Find where the given text appears and provide that cell's center as (X, Y) coordinate. 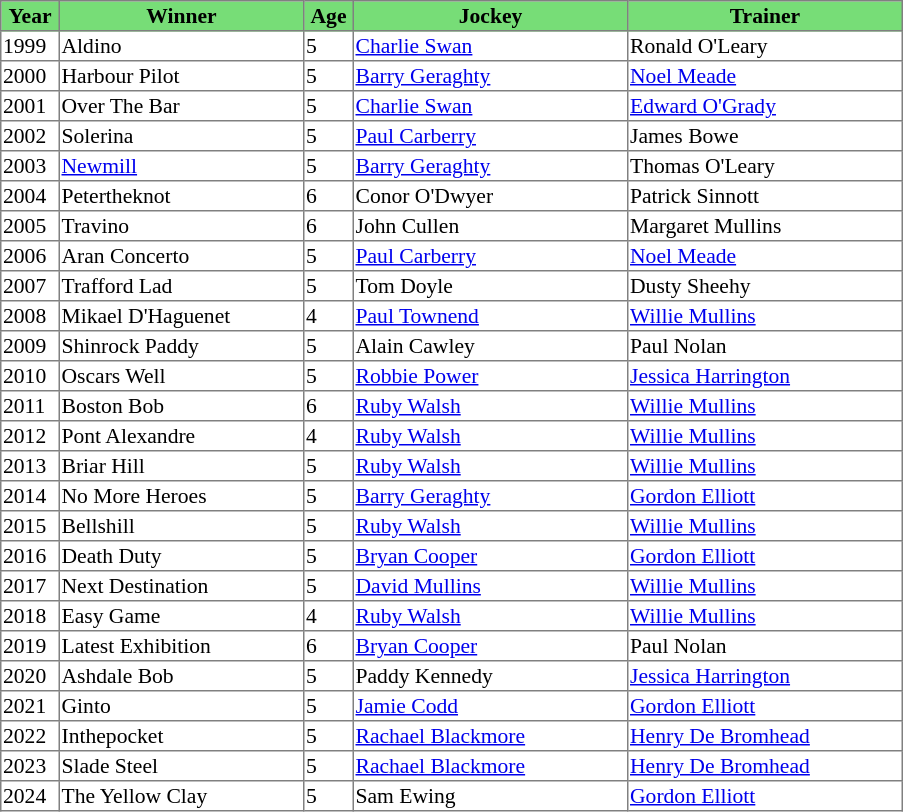
Edward O'Grady (765, 106)
2002 (30, 136)
2023 (30, 766)
Thomas O'Leary (765, 166)
Newmill (181, 166)
John Cullen (490, 226)
Petertheknot (181, 196)
1999 (30, 46)
Paddy Kennedy (490, 676)
2004 (30, 196)
The Yellow Clay (181, 796)
Paul Townend (490, 316)
Ashdale Bob (181, 676)
Winner (181, 16)
Year (30, 16)
Inthepocket (181, 736)
2024 (30, 796)
Easy Game (181, 616)
James Bowe (765, 136)
Patrick Sinnott (765, 196)
Pont Alexandre (181, 436)
Trainer (765, 16)
Mikael D'Haguenet (181, 316)
2001 (30, 106)
2016 (30, 556)
Robbie Power (490, 376)
Death Duty (181, 556)
Next Destination (181, 586)
2021 (30, 706)
Age (329, 16)
2018 (30, 616)
2020 (30, 676)
2006 (30, 256)
Jamie Codd (490, 706)
No More Heroes (181, 496)
2007 (30, 286)
2000 (30, 76)
Ginto (181, 706)
2011 (30, 406)
Bellshill (181, 526)
David Mullins (490, 586)
2017 (30, 586)
Latest Exhibition (181, 646)
Conor O'Dwyer (490, 196)
Over The Bar (181, 106)
2022 (30, 736)
Ronald O'Leary (765, 46)
Dusty Sheehy (765, 286)
Solerina (181, 136)
Boston Bob (181, 406)
2010 (30, 376)
Shinrock Paddy (181, 346)
2019 (30, 646)
Sam Ewing (490, 796)
2012 (30, 436)
Alain Cawley (490, 346)
2015 (30, 526)
Margaret Mullins (765, 226)
Travino (181, 226)
Aldino (181, 46)
Trafford Lad (181, 286)
Jockey (490, 16)
2014 (30, 496)
2009 (30, 346)
Oscars Well (181, 376)
Briar Hill (181, 466)
2005 (30, 226)
Slade Steel (181, 766)
Aran Concerto (181, 256)
2003 (30, 166)
Tom Doyle (490, 286)
Harbour Pilot (181, 76)
2013 (30, 466)
2008 (30, 316)
